Return [X, Y] of the center of cell containing provided text 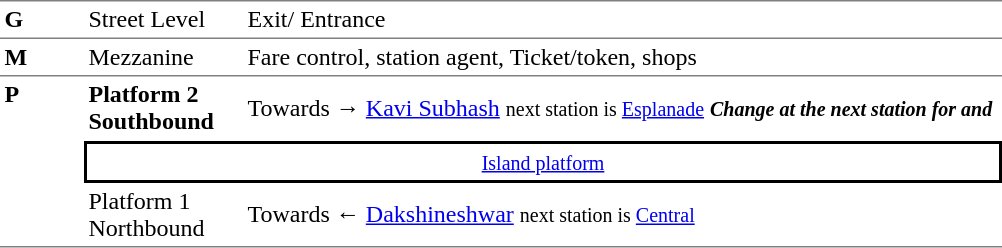
Fare control, station agent, Ticket/token, shops [622, 58]
M [42, 58]
P [42, 162]
Island platform [543, 162]
Street Level [164, 20]
Mezzanine [164, 58]
Towards ← Dakshineshwar next station is Central [622, 215]
Platform 2Southbound [164, 108]
Exit/ Entrance [622, 20]
G [42, 20]
Towards → Kavi Subhash next station is Esplanade Change at the next station for and [622, 108]
Platform 1Northbound [164, 215]
